From the cell containing the given text, extract its center point as [x, y] coordinate. 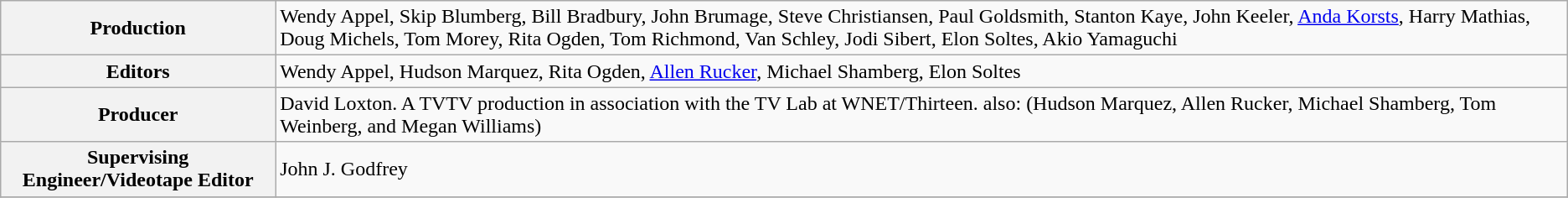
Editors [138, 71]
Production [138, 29]
Producer [138, 114]
Wendy Appel, Hudson Marquez, Rita Ogden, Allen Rucker, Michael Shamberg, Elon Soltes [921, 71]
John J. Godfrey [921, 169]
Supervising Engineer/Videotape Editor [138, 169]
